Locate the cell with the specified text and output its (X, Y) center coordinate. 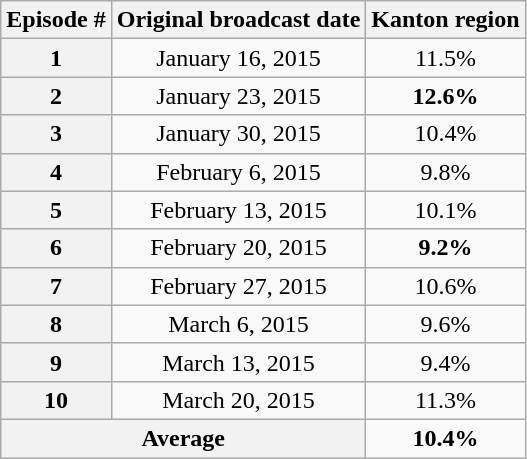
7 (56, 286)
2 (56, 96)
11.5% (446, 58)
January 23, 2015 (238, 96)
Episode # (56, 20)
February 20, 2015 (238, 248)
March 6, 2015 (238, 324)
Average (184, 438)
11.3% (446, 400)
8 (56, 324)
3 (56, 134)
10 (56, 400)
January 30, 2015 (238, 134)
10.1% (446, 210)
Original broadcast date (238, 20)
February 13, 2015 (238, 210)
12.6% (446, 96)
March 13, 2015 (238, 362)
Kanton region (446, 20)
6 (56, 248)
February 6, 2015 (238, 172)
February 27, 2015 (238, 286)
1 (56, 58)
January 16, 2015 (238, 58)
March 20, 2015 (238, 400)
9.4% (446, 362)
9 (56, 362)
9.2% (446, 248)
5 (56, 210)
9.6% (446, 324)
10.6% (446, 286)
4 (56, 172)
9.8% (446, 172)
